Find where the given text appears and provide that cell's center as [X, Y] coordinate. 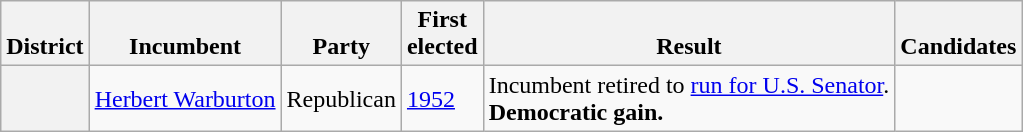
Firstelected [442, 34]
Incumbent [185, 34]
District [45, 34]
Party [341, 34]
Republican [341, 98]
Candidates [958, 34]
1952 [442, 98]
Herbert Warburton [185, 98]
Incumbent retired to run for U.S. Senator.Democratic gain. [689, 98]
Result [689, 34]
